Scan for the cell matching the given text and deliver its (x, y) coordinate at center. 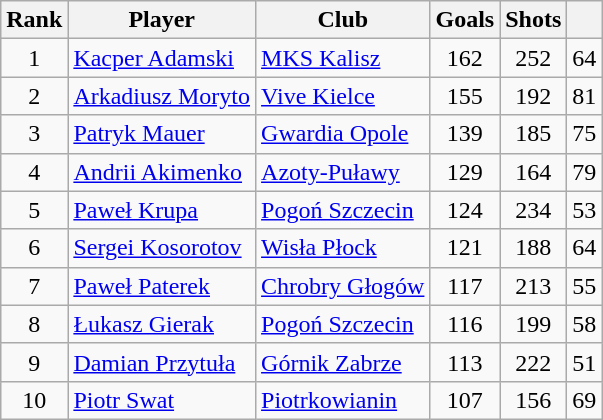
155 (465, 96)
Goals (465, 20)
Damian Przytuła (162, 362)
192 (534, 96)
Piotr Swat (162, 400)
117 (465, 286)
188 (534, 248)
Rank (34, 20)
3 (34, 134)
Player (162, 20)
75 (584, 134)
Paweł Krupa (162, 210)
81 (584, 96)
2 (34, 96)
6 (34, 248)
164 (534, 172)
7 (34, 286)
8 (34, 324)
Club (343, 20)
252 (534, 58)
Wisła Płock (343, 248)
185 (534, 134)
139 (465, 134)
4 (34, 172)
121 (465, 248)
10 (34, 400)
Sergei Kosorotov (162, 248)
124 (465, 210)
MKS Kalisz (343, 58)
Gwardia Opole (343, 134)
113 (465, 362)
116 (465, 324)
107 (465, 400)
222 (534, 362)
79 (584, 172)
156 (534, 400)
58 (584, 324)
Górnik Zabrze (343, 362)
Patryk Mauer (162, 134)
Azoty-Puławy (343, 172)
199 (534, 324)
Andrii Akimenko (162, 172)
55 (584, 286)
Paweł Paterek (162, 286)
5 (34, 210)
162 (465, 58)
Piotrkowianin (343, 400)
Vive Kielce (343, 96)
9 (34, 362)
Kacper Adamski (162, 58)
213 (534, 286)
Shots (534, 20)
234 (534, 210)
129 (465, 172)
1 (34, 58)
Arkadiusz Moryto (162, 96)
51 (584, 362)
Łukasz Gierak (162, 324)
69 (584, 400)
53 (584, 210)
Chrobry Głogów (343, 286)
